Pinpoint the cell where the given text exists, returning its [X, Y] midpoint coordinate. 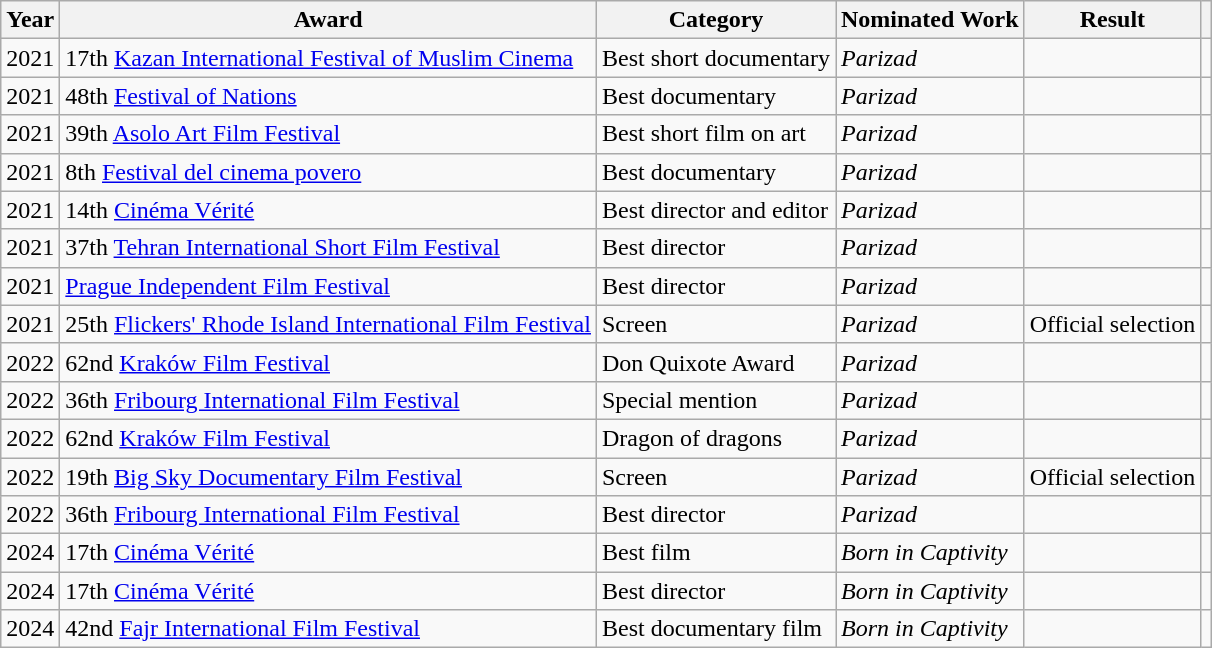
39th Asolo Art Film Festival [328, 134]
Best director and editor [716, 210]
14th Cinéma Vérité [328, 210]
8th Festival del cinema povero [328, 172]
37th Tehran International Short Film Festival [328, 248]
Dragon of dragons [716, 438]
Prague Independent Film Festival [328, 286]
Don Quixote Award [716, 362]
Category [716, 20]
Special mention [716, 400]
25th Flickers' Rhode Island International Film Festival [328, 324]
19th Big Sky Documentary Film Festival [328, 477]
Result [1112, 20]
42nd Fajr International Film Festival [328, 629]
Best short documentary [716, 58]
17th Kazan International Festival of Muslim Cinema [328, 58]
48th Festival of Nations [328, 96]
Best short film on art [716, 134]
Award [328, 20]
Nominated Work [930, 20]
Best documentary film [716, 629]
Year [30, 20]
Best film [716, 553]
